Detect which cell encompasses the target text, then output its [x, y] center coordinate. 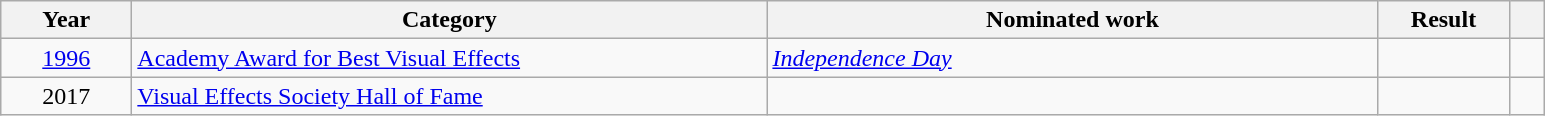
Category [450, 20]
Year [66, 20]
Independence Day [1072, 58]
Result [1444, 20]
Academy Award for Best Visual Effects [450, 58]
1996 [66, 58]
2017 [66, 96]
Visual Effects Society Hall of Fame [450, 96]
Nominated work [1072, 20]
